Search for the cell housing the specified text and yield its [x, y] center coordinate. 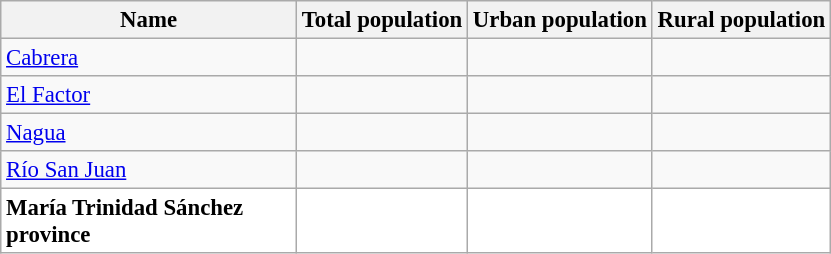
Cabrera [149, 58]
Nagua [149, 133]
Urban population [560, 20]
Total population [382, 20]
María Trinidad Sánchez province [149, 222]
Río San Juan [149, 170]
Name [149, 20]
El Factor [149, 95]
Rural population [741, 20]
